Search for the cell housing the specified text and yield its [x, y] center coordinate. 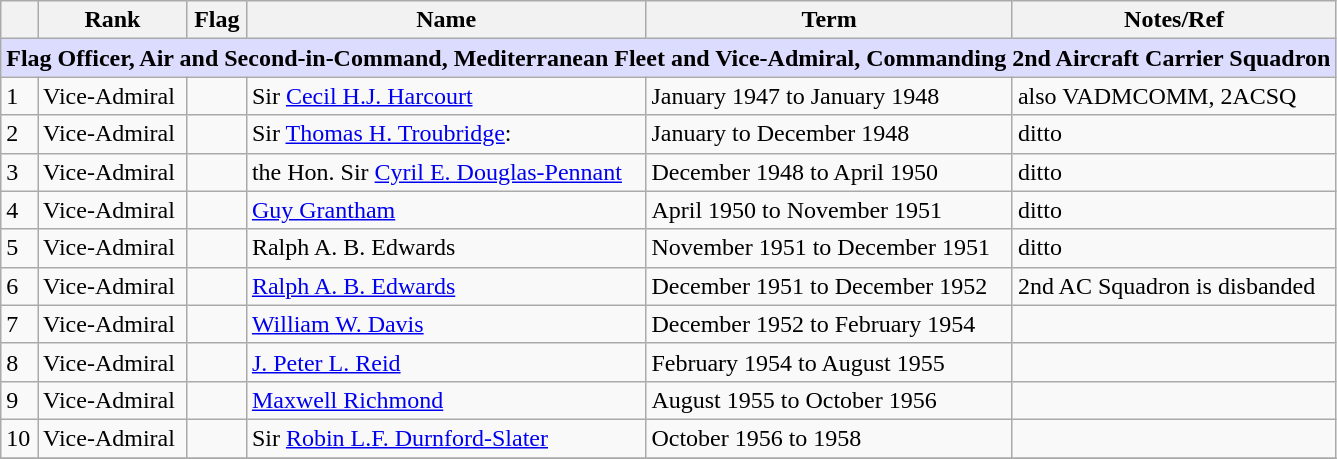
Name [446, 20]
January 1947 to January 1948 [830, 96]
4 [20, 210]
10 [20, 438]
December 1952 to February 1954 [830, 324]
3 [20, 172]
Notes/Ref [1174, 20]
8 [20, 362]
Guy Grantham [446, 210]
2nd AC Squadron is disbanded [1174, 286]
also VADMCOMM, 2ACSQ [1174, 96]
April 1950 to November 1951 [830, 210]
Sir Robin L.F. Durnford-Slater [446, 438]
November 1951 to December 1951 [830, 248]
Sir Cecil H.J. Harcourt [446, 96]
December 1948 to April 1950 [830, 172]
5 [20, 248]
Term [830, 20]
December 1951 to December 1952 [830, 286]
6 [20, 286]
7 [20, 324]
February 1954 to August 1955 [830, 362]
Sir Thomas H. Troubridge: [446, 134]
August 1955 to October 1956 [830, 400]
January to December 1948 [830, 134]
Maxwell Richmond [446, 400]
1 [20, 96]
Flag Officer, Air and Second-in-Command, Mediterranean Fleet and Vice-Admiral, Commanding 2nd Aircraft Carrier Squadron [668, 58]
William W. Davis [446, 324]
October 1956 to 1958 [830, 438]
Flag [216, 20]
2 [20, 134]
Rank [113, 20]
9 [20, 400]
J. Peter L. Reid [446, 362]
the Hon. Sir Cyril E. Douglas-Pennant [446, 172]
